Pinpoint the cell where the given text exists, returning its (x, y) midpoint coordinate. 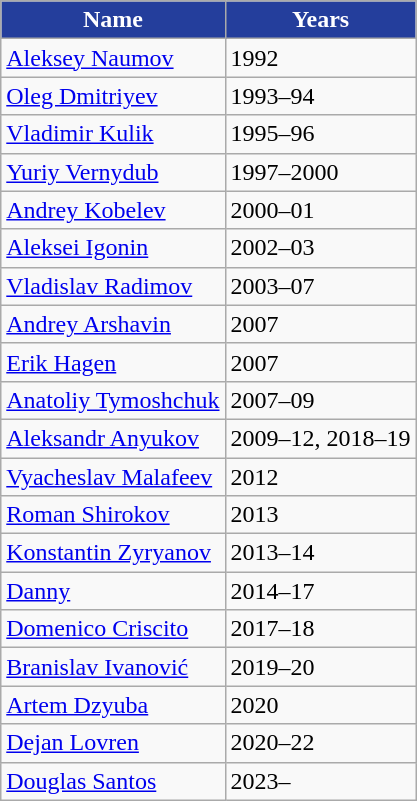
Douglas Santos (113, 781)
Aleksandr Anyukov (113, 438)
2012 (320, 477)
2002–03 (320, 248)
2023– (320, 781)
Andrey Arshavin (113, 324)
Oleg Dmitriyev (113, 96)
Anatoliy Tymoshchuk (113, 400)
Andrey Kobelev (113, 210)
2017–18 (320, 629)
Vyacheslav Malafeev (113, 477)
2013 (320, 515)
2000–01 (320, 210)
2020 (320, 705)
Branislav Ivanović (113, 667)
Domenico Criscito (113, 629)
Vladimir Kulik (113, 134)
Vladislav Radimov (113, 286)
2003–07 (320, 286)
2014–17 (320, 591)
1997–2000 (320, 172)
Dejan Lovren (113, 743)
2007–09 (320, 400)
2019–20 (320, 667)
2009–12, 2018–19 (320, 438)
1995–96 (320, 134)
Artem Dzyuba (113, 705)
Konstantin Zyryanov (113, 553)
2020–22 (320, 743)
2013–14 (320, 553)
Erik Hagen (113, 362)
Danny (113, 591)
Aleksei Igonin (113, 248)
Yuriy Vernydub (113, 172)
Years (320, 20)
Name (113, 20)
1993–94 (320, 96)
Aleksey Naumov (113, 58)
Roman Shirokov (113, 515)
1992 (320, 58)
